Determine the [x, y] coordinate at the center of the cell enclosing the given text.  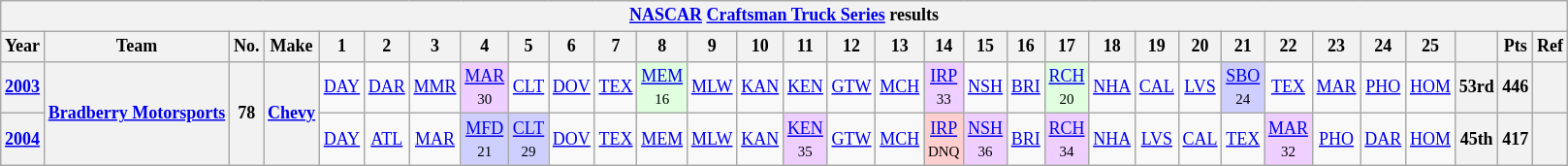
NSH36 [985, 140]
10 [760, 47]
20 [1200, 47]
45th [1476, 140]
6 [572, 47]
RCH34 [1067, 140]
MEM [662, 140]
Bradberry Motorsports [136, 113]
Pts [1516, 47]
Year [23, 47]
MEM16 [662, 87]
4 [485, 47]
2004 [23, 140]
1 [341, 47]
NASCAR Craftsman Truck Series results [784, 16]
KEN [806, 87]
13 [900, 47]
18 [1112, 47]
14 [944, 47]
446 [1516, 87]
3 [434, 47]
21 [1243, 47]
IRP33 [944, 87]
22 [1289, 47]
Make [292, 47]
7 [616, 47]
15 [985, 47]
2003 [23, 87]
IRPDNQ [944, 140]
9 [712, 47]
KEN35 [806, 140]
24 [1383, 47]
NSH [985, 87]
MAR30 [485, 87]
5 [529, 47]
MMR [434, 87]
ATL [386, 140]
17 [1067, 47]
23 [1336, 47]
Ref [1551, 47]
CLT [529, 87]
Team [136, 47]
CLT29 [529, 140]
12 [851, 47]
MFD21 [485, 140]
19 [1158, 47]
11 [806, 47]
No. [246, 47]
RCH20 [1067, 87]
417 [1516, 140]
8 [662, 47]
MAR32 [1289, 140]
Chevy [292, 113]
2 [386, 47]
16 [1026, 47]
78 [246, 113]
53rd [1476, 87]
SBO24 [1243, 87]
25 [1431, 47]
